Pinpoint the cell where the given text exists, returning its [X, Y] midpoint coordinate. 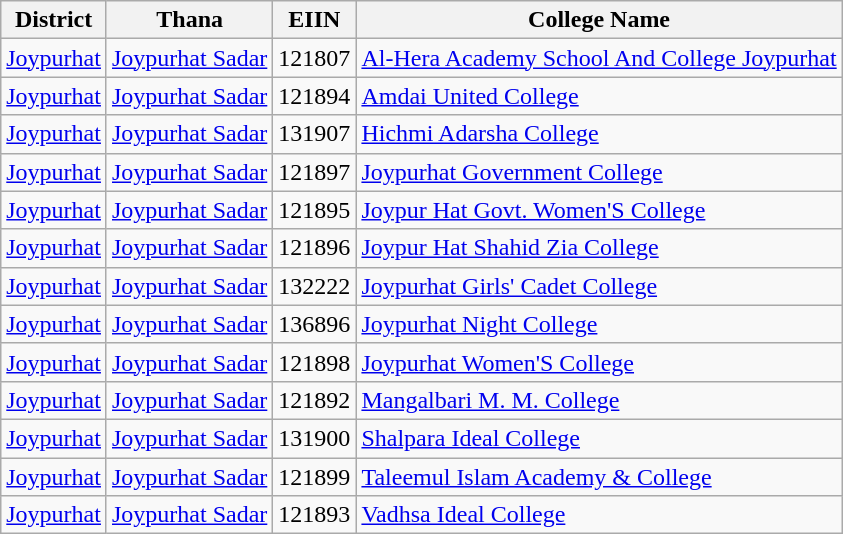
Thana [189, 20]
132222 [314, 286]
Hichmi Adarsha College [599, 134]
Shalpara Ideal College [599, 438]
121894 [314, 96]
136896 [314, 324]
131900 [314, 438]
Joypur Hat Shahid Zia College [599, 248]
131907 [314, 134]
Al-Hera Academy School And College Joypurhat [599, 58]
121897 [314, 172]
121895 [314, 210]
Joypurhat Women'S College [599, 362]
Vadhsa Ideal College [599, 515]
Amdai United College [599, 96]
Joypurhat Girls' Cadet College [599, 286]
121893 [314, 515]
121896 [314, 248]
Taleemul Islam Academy & College [599, 477]
121892 [314, 400]
121898 [314, 362]
121807 [314, 58]
District [54, 20]
Joypurhat Night College [599, 324]
Mangalbari M. M. College [599, 400]
College Name [599, 20]
Joypurhat Government College [599, 172]
EIIN [314, 20]
Joypur Hat Govt. Women'S College [599, 210]
121899 [314, 477]
